Scan for the cell matching the given text and deliver its [x, y] coordinate at center. 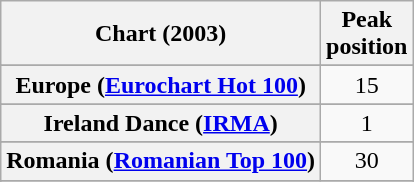
1 [367, 123]
Europe (Eurochart Hot 100) [161, 85]
Peakposition [367, 34]
Ireland Dance (IRMA) [161, 123]
30 [367, 161]
Chart (2003) [161, 34]
15 [367, 85]
Romania (Romanian Top 100) [161, 161]
